Detect which cell encompasses the target text, then output its (x, y) center coordinate. 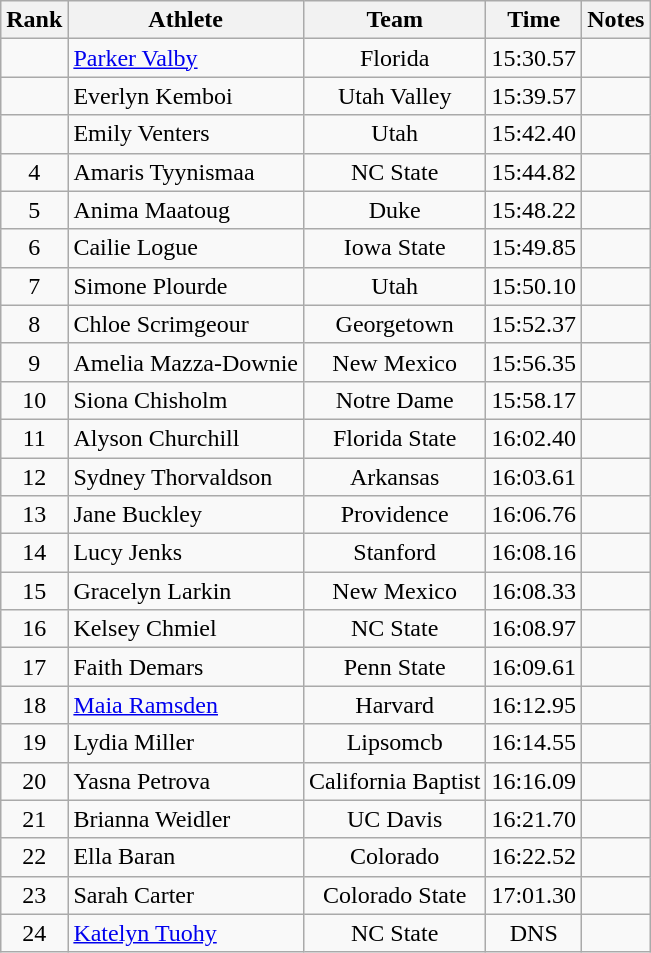
17 (34, 667)
California Baptist (394, 781)
20 (34, 781)
4 (34, 172)
7 (34, 286)
Kelsey Chmiel (186, 629)
16 (34, 629)
Emily Venters (186, 134)
Stanford (394, 553)
Florida (394, 58)
Ella Baran (186, 857)
16:08.16 (534, 553)
15:42.40 (534, 134)
16:02.40 (534, 438)
Alyson Churchill (186, 438)
Brianna Weidler (186, 819)
Amaris Tyynismaa (186, 172)
15:52.37 (534, 324)
24 (34, 933)
22 (34, 857)
15:30.57 (534, 58)
16:06.76 (534, 515)
Iowa State (394, 248)
8 (34, 324)
Harvard (394, 705)
Notes (616, 20)
15:39.57 (534, 96)
UC Davis (394, 819)
Time (534, 20)
9 (34, 362)
Duke (394, 210)
11 (34, 438)
23 (34, 895)
5 (34, 210)
Siona Chisholm (186, 400)
Colorado State (394, 895)
Simone Plourde (186, 286)
Anima Maatoug (186, 210)
Arkansas (394, 477)
Florida State (394, 438)
15 (34, 591)
16:08.33 (534, 591)
Lydia Miller (186, 743)
13 (34, 515)
16:22.52 (534, 857)
10 (34, 400)
16:14.55 (534, 743)
Utah Valley (394, 96)
Notre Dame (394, 400)
Georgetown (394, 324)
Providence (394, 515)
Chloe Scrimgeour (186, 324)
16:09.61 (534, 667)
12 (34, 477)
Yasna Petrova (186, 781)
15:50.10 (534, 286)
15:56.35 (534, 362)
Colorado (394, 857)
Faith Demars (186, 667)
Everlyn Kemboi (186, 96)
18 (34, 705)
DNS (534, 933)
Lipsomcb (394, 743)
Sarah Carter (186, 895)
16:08.97 (534, 629)
Penn State (394, 667)
Sydney Thorvaldson (186, 477)
15:58.17 (534, 400)
16:12.95 (534, 705)
Athlete (186, 20)
Lucy Jenks (186, 553)
16:03.61 (534, 477)
14 (34, 553)
Maia Ramsden (186, 705)
17:01.30 (534, 895)
Rank (34, 20)
15:44.82 (534, 172)
16:16.09 (534, 781)
19 (34, 743)
15:48.22 (534, 210)
Team (394, 20)
Katelyn Tuohy (186, 933)
Cailie Logue (186, 248)
Jane Buckley (186, 515)
Amelia Mazza-Downie (186, 362)
16:21.70 (534, 819)
Gracelyn Larkin (186, 591)
21 (34, 819)
6 (34, 248)
15:49.85 (534, 248)
Parker Valby (186, 58)
